Detect which cell encompasses the target text, then output its (x, y) center coordinate. 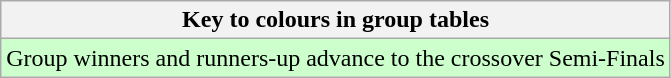
Group winners and runners-up advance to the crossover Semi-Finals (336, 58)
Key to colours in group tables (336, 20)
